Return the [x, y] coordinate for the center point of the cell that contains the specified text.  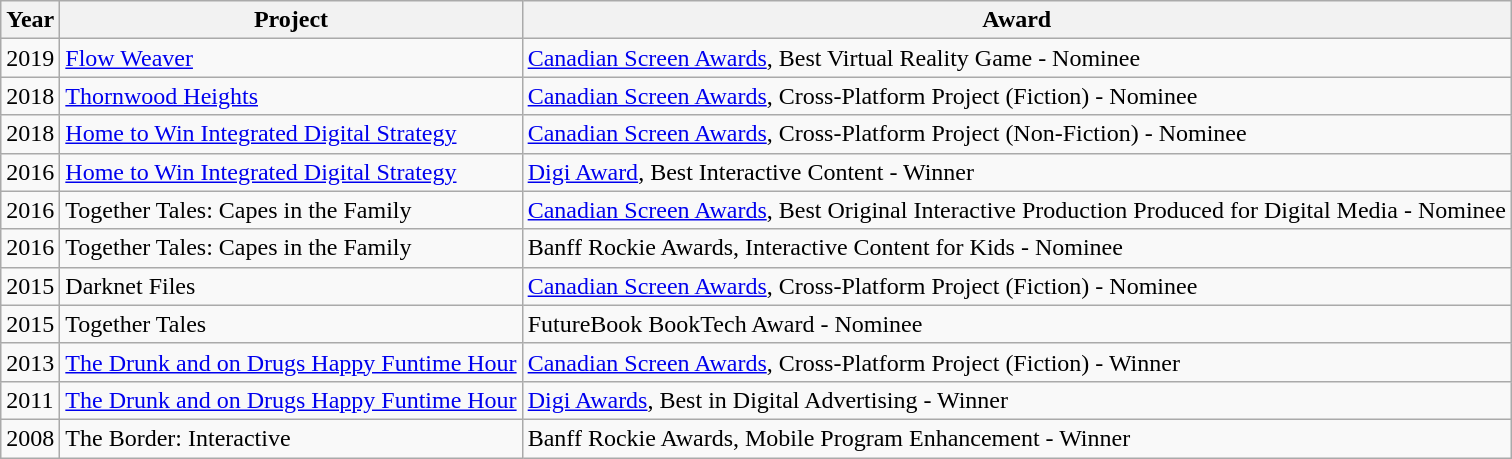
Year [30, 20]
Canadian Screen Awards, Cross-Platform Project (Fiction) - Winner [1016, 362]
Canadian Screen Awards, Cross-Platform Project (Non-Fiction) - Nominee [1016, 134]
2011 [30, 400]
Banff Rockie Awards, Interactive Content for Kids - Nominee [1016, 248]
The Border: Interactive [291, 438]
Award [1016, 20]
2019 [30, 58]
Banff Rockie Awards, Mobile Program Enhancement - Winner [1016, 438]
2008 [30, 438]
Canadian Screen Awards, Best Original Interactive Production Produced for Digital Media - Nominee [1016, 210]
Canadian Screen Awards, Best Virtual Reality Game - Nominee [1016, 58]
FutureBook BookTech Award - Nominee [1016, 324]
Digi Award, Best Interactive Content - Winner [1016, 172]
Digi Awards, Best in Digital Advertising - Winner [1016, 400]
Flow Weaver [291, 58]
Thornwood Heights [291, 96]
2013 [30, 362]
Darknet Files [291, 286]
Project [291, 20]
Together Tales [291, 324]
